Determine the [x, y] coordinate at the center of the cell enclosing the given text.  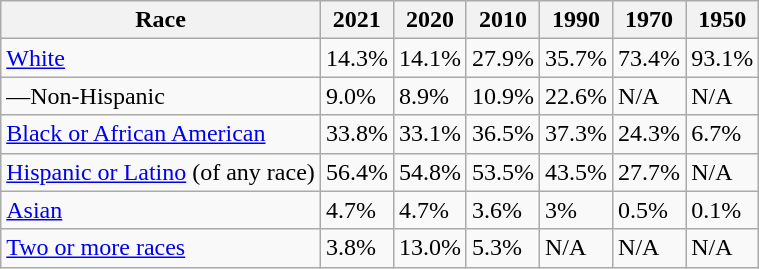
3.6% [502, 210]
2020 [430, 20]
2010 [502, 20]
8.9% [430, 96]
3% [576, 210]
0.1% [722, 210]
Black or African American [161, 134]
27.7% [650, 172]
Hispanic or Latino (of any race) [161, 172]
14.1% [430, 58]
14.3% [356, 58]
27.9% [502, 58]
54.8% [430, 172]
1990 [576, 20]
Asian [161, 210]
73.4% [650, 58]
56.4% [356, 172]
3.8% [356, 248]
—Non-Hispanic [161, 96]
22.6% [576, 96]
White [161, 58]
5.3% [502, 248]
Race [161, 20]
1950 [722, 20]
24.3% [650, 134]
33.8% [356, 134]
Two or more races [161, 248]
93.1% [722, 58]
6.7% [722, 134]
37.3% [576, 134]
0.5% [650, 210]
10.9% [502, 96]
1970 [650, 20]
53.5% [502, 172]
2021 [356, 20]
35.7% [576, 58]
36.5% [502, 134]
33.1% [430, 134]
13.0% [430, 248]
9.0% [356, 96]
43.5% [576, 172]
